Output the (X, Y) coordinate of the center of the cell containing the given text.  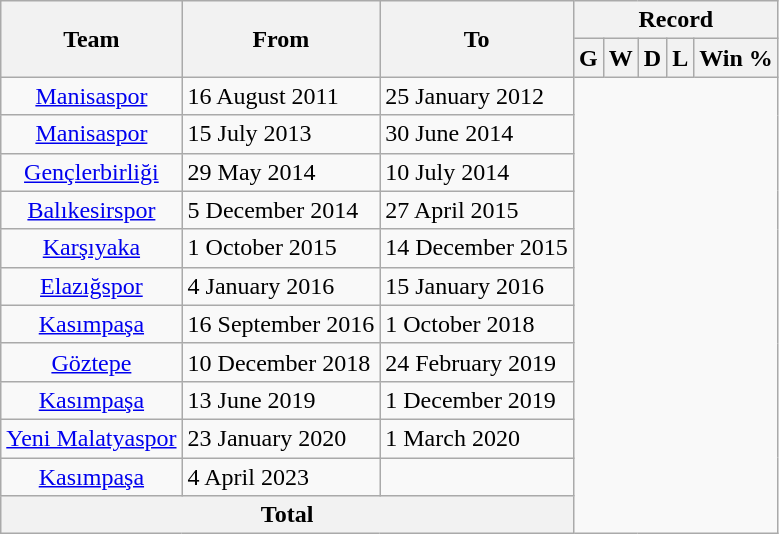
L (680, 58)
13 June 2019 (281, 400)
16 August 2011 (281, 96)
27 April 2015 (477, 210)
W (620, 58)
1 October 2015 (281, 248)
Win % (736, 58)
Team (92, 39)
Balıkesirspor (92, 210)
Yeni Malatyaspor (92, 438)
25 January 2012 (477, 96)
To (477, 39)
10 December 2018 (281, 362)
Elazığspor (92, 286)
Göztepe (92, 362)
14 December 2015 (477, 248)
4 January 2016 (281, 286)
Gençlerbirliği (92, 172)
4 April 2023 (281, 477)
10 July 2014 (477, 172)
30 June 2014 (477, 134)
29 May 2014 (281, 172)
From (281, 39)
D (652, 58)
16 September 2016 (281, 324)
Total (288, 515)
23 January 2020 (281, 438)
Karşıyaka (92, 248)
5 December 2014 (281, 210)
15 January 2016 (477, 286)
1 December 2019 (477, 400)
24 February 2019 (477, 362)
G (588, 58)
15 July 2013 (281, 134)
1 March 2020 (477, 438)
Record (676, 20)
1 October 2018 (477, 324)
